Provide the [x, y] coordinate of the cell's center where the given text is located.  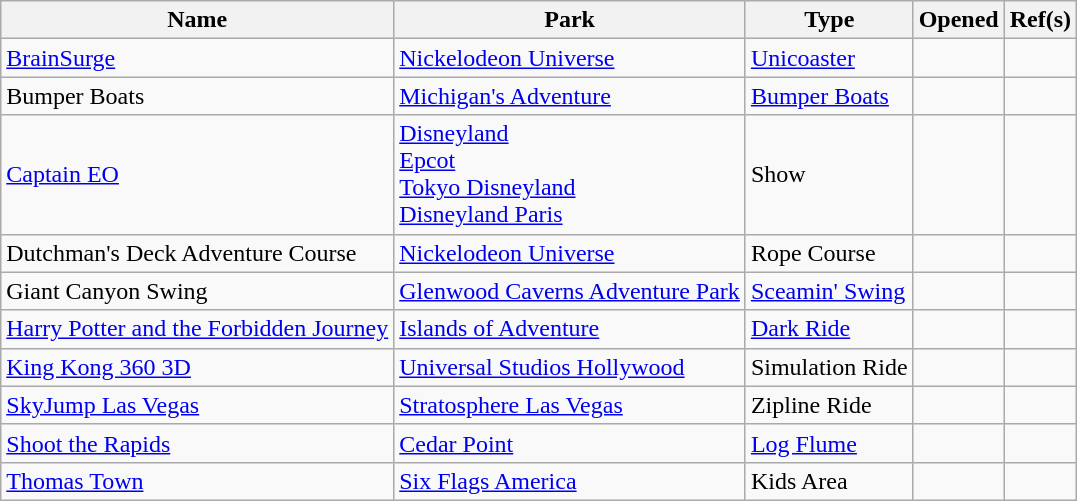
King Kong 360 3D [198, 367]
Show [829, 174]
Dark Ride [829, 329]
Giant Canyon Swing [198, 291]
Ref(s) [1040, 20]
Harry Potter and the Forbidden Journey [198, 329]
Cedar Point [570, 443]
Log Flume [829, 443]
Unicoaster [829, 58]
Universal Studios Hollywood [570, 367]
Shoot the Rapids [198, 443]
Type [829, 20]
Name [198, 20]
SkyJump Las Vegas [198, 405]
BrainSurge [198, 58]
Six Flags America [570, 481]
Glenwood Caverns Adventure Park [570, 291]
Dutchman's Deck Adventure Course [198, 253]
Islands of Adventure [570, 329]
Park [570, 20]
Rope Course [829, 253]
Zipline Ride [829, 405]
Michigan's Adventure [570, 96]
Kids Area [829, 481]
Opened [958, 20]
Stratosphere Las Vegas [570, 405]
Captain EO [198, 174]
Simulation Ride [829, 367]
Sceamin' Swing [829, 291]
DisneylandEpcotTokyo DisneylandDisneyland Paris [570, 174]
Thomas Town [198, 481]
